Find where the given text appears and provide that cell's center as [x, y] coordinate. 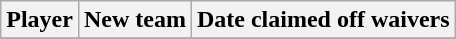
Date claimed off waivers [323, 20]
Player [40, 20]
New team [134, 20]
